Return the (x, y) coordinate for the center point of the cell that contains the specified text.  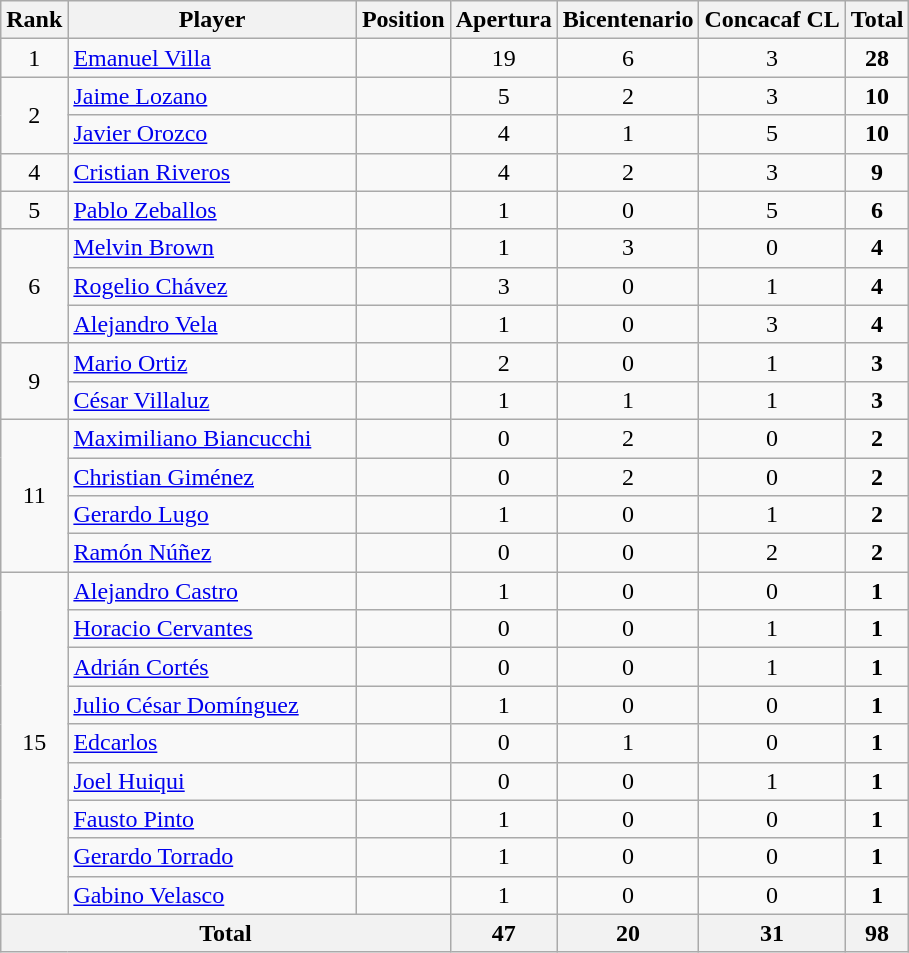
Bicentenario (628, 20)
Emanuel Villa (212, 58)
Melvin Brown (212, 248)
Gabino Velasco (212, 895)
Christian Giménez (212, 477)
Edcarlos (212, 743)
Jaime Lozano (212, 96)
Maximiliano Biancucchi (212, 438)
Cristian Riveros (212, 172)
Pablo Zeballos (212, 210)
47 (504, 933)
19 (504, 58)
Joel Huiqui (212, 781)
11 (34, 495)
Fausto Pinto (212, 819)
César Villaluz (212, 400)
Rank (34, 20)
28 (877, 58)
Horacio Cervantes (212, 629)
Apertura (504, 20)
Gerardo Lugo (212, 515)
Position (403, 20)
Mario Ortiz (212, 362)
31 (772, 933)
Julio César Domínguez (212, 705)
Rogelio Chávez (212, 286)
Concacaf CL (772, 20)
Gerardo Torrado (212, 857)
Adrián Cortés (212, 667)
Javier Orozco (212, 134)
98 (877, 933)
20 (628, 933)
Alejandro Castro (212, 591)
15 (34, 744)
Alejandro Vela (212, 324)
Ramón Núñez (212, 553)
Player (212, 20)
